Extract the (X, Y) coordinate from the center of the cell holding the provided text.  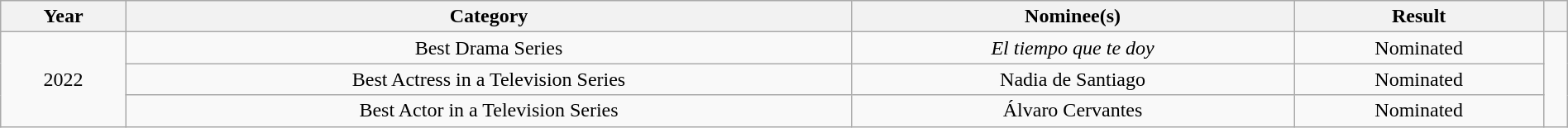
Best Actor in a Television Series (488, 111)
Best Drama Series (488, 48)
Year (64, 17)
Result (1419, 17)
Álvaro Cervantes (1073, 111)
2022 (64, 79)
Best Actress in a Television Series (488, 79)
El tiempo que te doy (1073, 48)
Nominee(s) (1073, 17)
Category (488, 17)
Nadia de Santiago (1073, 79)
